Return [x, y] of the center of cell containing provided text 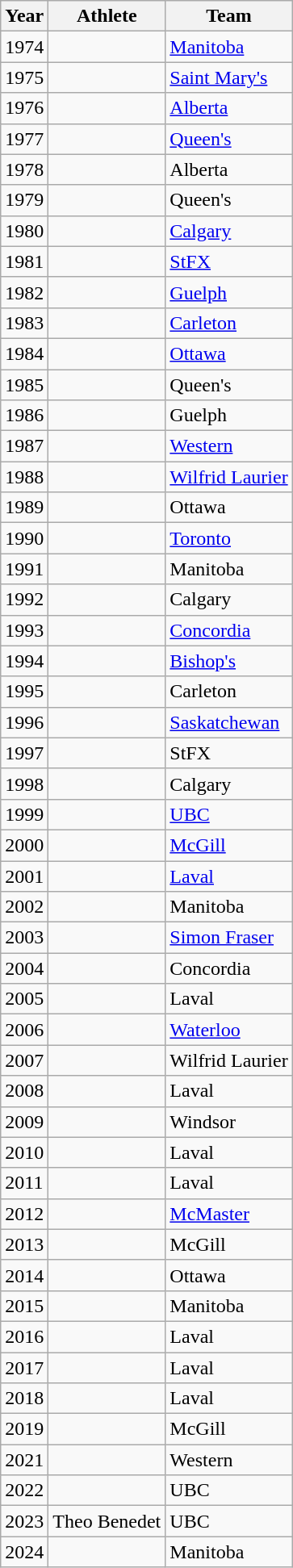
2015 [24, 1306]
2018 [24, 1399]
1985 [24, 385]
Waterloo [229, 1030]
2024 [24, 1552]
1998 [24, 784]
1975 [24, 77]
1986 [24, 416]
2003 [24, 938]
Saint Mary's [229, 77]
1997 [24, 753]
2014 [24, 1275]
Windsor [229, 1122]
1976 [24, 108]
2009 [24, 1122]
1988 [24, 477]
1977 [24, 139]
2012 [24, 1214]
Theo Benedet [107, 1521]
1993 [24, 630]
Year [24, 16]
1984 [24, 353]
2007 [24, 1060]
2000 [24, 845]
2004 [24, 968]
1994 [24, 661]
2023 [24, 1521]
2016 [24, 1336]
2008 [24, 1091]
2010 [24, 1152]
McMaster [229, 1214]
Saskatchewan [229, 722]
2022 [24, 1491]
1981 [24, 261]
2006 [24, 1030]
1982 [24, 292]
2013 [24, 1244]
1991 [24, 569]
1983 [24, 323]
1979 [24, 200]
2019 [24, 1429]
Team [229, 16]
Athlete [107, 16]
2017 [24, 1368]
1990 [24, 538]
2005 [24, 999]
1989 [24, 508]
Bishop's [229, 661]
1987 [24, 446]
2021 [24, 1460]
1978 [24, 169]
1992 [24, 600]
1995 [24, 692]
2011 [24, 1183]
1996 [24, 722]
2002 [24, 907]
1999 [24, 814]
Simon Fraser [229, 938]
1974 [24, 47]
Toronto [229, 538]
2001 [24, 876]
1980 [24, 231]
